For the text-containing cell, return its midpoint in (x, y) coordinate format. 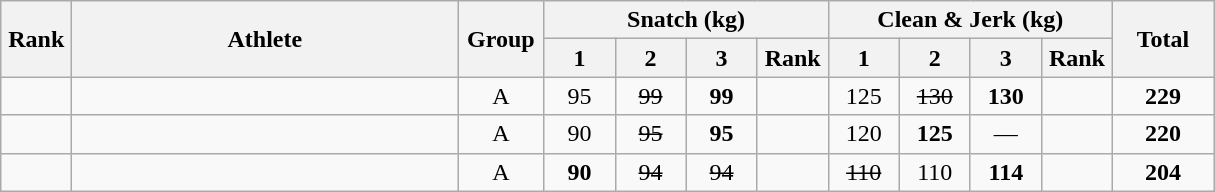
Group (501, 39)
Snatch (kg) (686, 20)
204 (1162, 172)
114 (1006, 172)
Total (1162, 39)
229 (1162, 96)
— (1006, 134)
Athlete (265, 39)
Clean & Jerk (kg) (970, 20)
120 (864, 134)
220 (1162, 134)
